Search for the cell housing the specified text and yield its [X, Y] center coordinate. 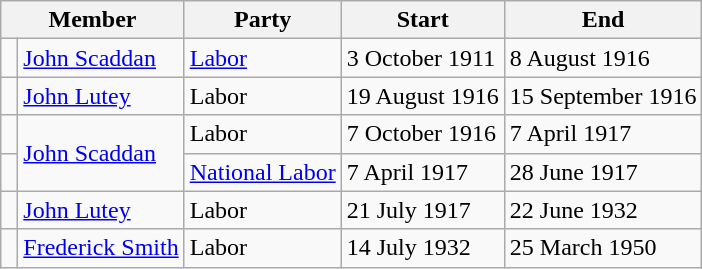
15 September 1916 [603, 96]
Party [262, 20]
7 October 1916 [422, 134]
19 August 1916 [422, 96]
End [603, 20]
21 July 1917 [422, 210]
3 October 1911 [422, 58]
25 March 1950 [603, 248]
Start [422, 20]
Member [92, 20]
Frederick Smith [101, 248]
14 July 1932 [422, 248]
22 June 1932 [603, 210]
8 August 1916 [603, 58]
National Labor [262, 172]
28 June 1917 [603, 172]
